Output the (x, y) coordinate of the center of the cell containing the given text.  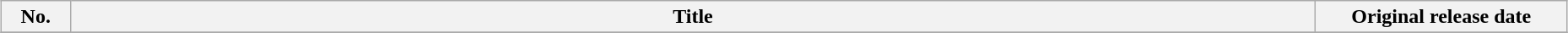
No. (35, 17)
Original release date (1441, 17)
Title (693, 17)
